Return [x, y] of the center of cell containing provided text 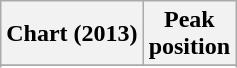
Peakposition [189, 34]
Chart (2013) [72, 34]
